Extract the (X, Y) coordinate from the center of the cell holding the provided text.  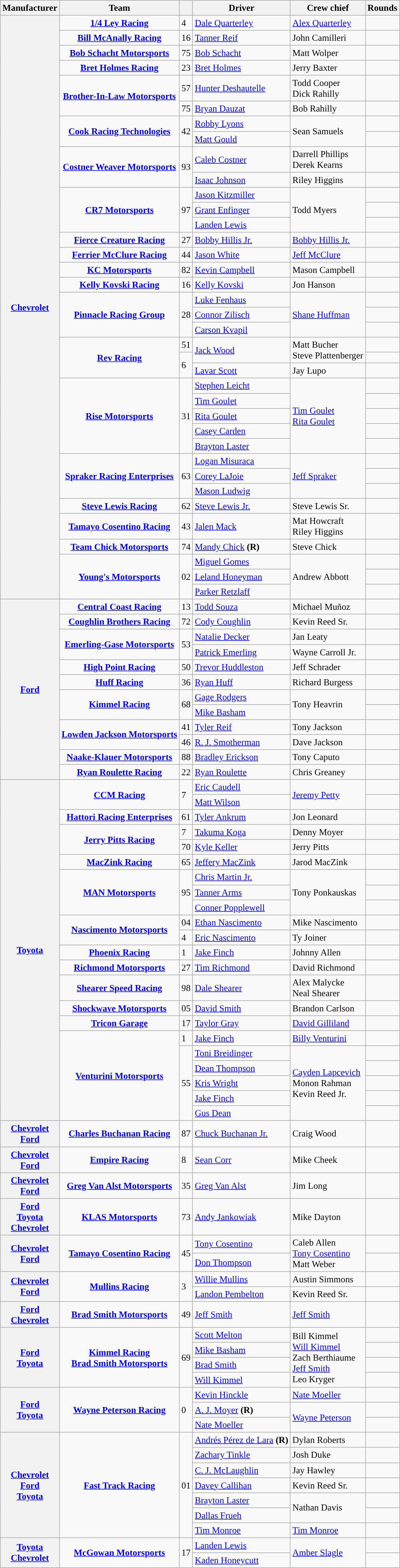
Kelly Kovski Racing (119, 285)
Brad Smith (242, 1365)
Jan Leaty (328, 637)
Dallas Frueh (242, 1515)
Lavar Scott (242, 371)
Mat Howcraft Riley Higgins (328, 527)
Dave Jackson (328, 742)
Bryan Dauzat (242, 109)
Mullins Racing (119, 1287)
Matt Bucher Steve Plattenberger (328, 350)
Connor Zilisch (242, 315)
Jay Lupo (328, 371)
50 (186, 667)
68 (186, 704)
Ethan Nascimento (242, 922)
Jerry Pitts Racing (119, 840)
Manufacturer (30, 8)
Hunter Deshautelle (242, 89)
49 (186, 1315)
Takuma Koga (242, 832)
Stephen Leicht (242, 386)
Kris Wright (242, 1083)
A. J. Moyer (R) (242, 1410)
Tyler Ankrum (242, 817)
97 (186, 209)
Caleb Allen Tony Cosentino Matt Weber (328, 1253)
Dale Quarterley (242, 23)
Matt Gould (242, 139)
87 (186, 1134)
13 (186, 607)
Charles Buchanan Racing (119, 1134)
04 (186, 922)
Steve Lewis Sr. (328, 506)
Crew chief (328, 8)
Kimmel Racing (119, 704)
Ford Chevrolet (30, 1315)
Team (119, 8)
Tim Goulet (242, 401)
Ty Joiner (328, 937)
High Point Racing (119, 667)
46 (186, 742)
Riley Higgins (328, 180)
Tony Caputo (328, 757)
3 (186, 1287)
Shane Huffman (328, 315)
Rita Goulet (242, 416)
McGowan Motorsports (119, 1553)
Andrés Pérez de Lara (R) (242, 1440)
Jeff Schrader (328, 667)
Young's Motorsports (119, 577)
C. J. McLaughlin (242, 1470)
Parker Retzlaff (242, 592)
88 (186, 757)
Conner Popplewell (242, 907)
82 (186, 270)
Alex Quarterley (328, 23)
Jeffery MacZink (242, 862)
Tanner Reif (242, 38)
Jerry Pitts (328, 847)
31 (186, 416)
Josh Duke (328, 1455)
Ryan Roulette Racing (119, 772)
Tim Goulet Rita Goulet (328, 416)
72 (186, 622)
Michael Muñoz (328, 607)
Emerling-Gase Motorsports (119, 644)
Wayne Peterson Racing (119, 1410)
Jeff McClure (328, 255)
Kyle Keller (242, 847)
Jim Long (328, 1185)
Rev Racing (119, 358)
Chris Greaney (328, 772)
Dale Shearer (242, 988)
Matt Wolper (328, 53)
Jarod MacZink (328, 862)
Caleb Costner (242, 159)
Kevin Campbell (242, 270)
1/4 Ley Racing (119, 23)
Mike Dayton (328, 1217)
Greg Van Alst Motorsports (119, 1185)
Patrick Emerling (242, 652)
Todd Myers (328, 209)
Carson Kvapil (242, 330)
Tony Ponkauskas (328, 893)
Ford (30, 690)
02 (186, 577)
Mandy Chick (R) (242, 547)
Landon Pembelton (242, 1294)
David Smith (242, 1008)
R. J. Smotherman (242, 742)
Dean Thompson (242, 1069)
Spraker Racing Enterprises (119, 476)
Miguel Gomes (242, 562)
Phoenix Racing (119, 953)
Sean Samuels (328, 131)
Hattori Racing Enterprises (119, 817)
Chuck Buchanan Jr. (242, 1134)
Bob Schacht (242, 53)
Davey Callihan (242, 1485)
Jack Wood (242, 350)
Empire Racing (119, 1160)
Nascimento Motorsports (119, 929)
Sean Corr (242, 1160)
Will Kimmel (242, 1380)
Wayne Peterson (328, 1418)
Matt Wilson (242, 802)
Cayden Lapcevich Monon Rahman Kevin Reed Jr. (328, 1083)
Bret Holmes Racing (119, 68)
6 (186, 365)
01 (186, 1485)
Jeff Spraker (328, 476)
Tony Heavrin (328, 704)
Todd Cooper Dick Rahilly (328, 89)
Greg Van Alst (242, 1185)
Kevin Hinckle (242, 1395)
Darrell Phillips Derek Kearns (328, 159)
69 (186, 1357)
Steve Lewis Jr. (242, 506)
CCM Racing (119, 794)
Lowden Jackson Motorsports (119, 734)
Jeremy Petty (328, 794)
36 (186, 682)
Ryan Huff (242, 682)
70 (186, 847)
Bill McAnally Racing (119, 38)
David Richmond (328, 967)
Toyota Chevrolet (30, 1553)
KC Motorsports (119, 270)
Ferrier McClure Racing (119, 255)
Costner Weaver Motorsports (119, 167)
Pinnacle Racing Group (119, 315)
Bret Holmes (242, 68)
Craig Wood (328, 1134)
Kimmel Racing Brad Smith Motorsports (119, 1357)
Andrew Abbott (328, 577)
Logan Misuraca (242, 461)
Don Thompson (242, 1262)
Jon Hanson (328, 285)
Jalen Mack (242, 527)
Toni Breidinger (242, 1053)
57 (186, 89)
Jay Hawley (328, 1470)
Todd Souza (242, 607)
Scott Melton (242, 1335)
CR7 Motorsports (119, 209)
Shearer Speed Racing (119, 988)
Tony Jackson (328, 727)
22 (186, 772)
Austin Simmons (328, 1279)
Cody Coughlin (242, 622)
Jerry Baxter (328, 68)
41 (186, 727)
Billy Venturini (328, 1039)
Rise Motorsports (119, 416)
Gus Dean (242, 1114)
Jason White (242, 255)
Kaden Honeycutt (242, 1560)
23 (186, 68)
Bob Schacht Motorsports (119, 53)
45 (186, 1253)
Ryan Roulette (242, 772)
Huff Racing (119, 682)
73 (186, 1217)
Mason Campbell (328, 270)
53 (186, 644)
8 (186, 1160)
62 (186, 506)
Tricon Garage (119, 1023)
Chevrolet (30, 308)
John Camilleri (328, 38)
Taylor Gray (242, 1023)
Isaac Johnson (242, 180)
55 (186, 1083)
Driver (242, 8)
Natalie Decker (242, 637)
63 (186, 476)
Trevor Huddleston (242, 667)
Chris Martin Jr. (242, 878)
Denny Moyer (328, 832)
Brandon Carlson (328, 1008)
95 (186, 893)
Central Coast Racing (119, 607)
05 (186, 1008)
Fierce Creature Racing (119, 240)
Eric Nascimento (242, 937)
Steve Chick (328, 547)
Alex Malycke Neal Shearer (328, 988)
Mason Ludwig (242, 491)
Cook Racing Technologies (119, 131)
Wayne Carroll Jr. (328, 652)
Venturini Motorsports (119, 1076)
Tanner Arms (242, 892)
Ford Toyota Chevrolet (30, 1217)
Jason Kitzmiller (242, 195)
Leland Honeyman (242, 577)
Fast Track Racing (119, 1485)
Gage Rodgers (242, 697)
Brother-In-Law Motorsports (119, 96)
43 (186, 527)
Rounds (382, 8)
Jon Leonard (328, 817)
28 (186, 315)
Steve Lewis Racing (119, 506)
Bob Rahilly (328, 109)
42 (186, 131)
KLAS Motorsports (119, 1217)
Robby Lyons (242, 124)
Tyler Reif (242, 727)
Willie Mullins (242, 1279)
65 (186, 862)
Luke Fenhaus (242, 300)
51 (186, 345)
Eric Caudell (242, 787)
98 (186, 988)
Zachary Tinkle (242, 1455)
Coughlin Brothers Racing (119, 622)
0 (186, 1410)
Brad Smith Motorsports (119, 1315)
74 (186, 547)
David Gilliland (328, 1023)
MacZink Racing (119, 862)
93 (186, 167)
Amber Slagle (328, 1553)
Bradley Erickson (242, 757)
Toyota (30, 950)
Richard Burgess (328, 682)
Bill Kimmel Will Kimmel Zach Berthiaume Jeff Smith Leo Kryger (328, 1357)
Mike Nascimento (328, 922)
Corey LaJoie (242, 476)
35 (186, 1185)
Richmond Motorsports (119, 967)
Chevrolet Ford Toyota (30, 1485)
Johnny Allen (328, 953)
Mike Cheek (328, 1160)
Kelly Kovski (242, 285)
Casey Carden (242, 431)
Nathan Davis (328, 1507)
Grant Enfinger (242, 210)
Dylan Roberts (328, 1440)
Team Chick Motorsports (119, 547)
Andy Jankowiak (242, 1217)
44 (186, 255)
Tony Cosentino (242, 1244)
Tim Richmond (242, 967)
61 (186, 817)
Naake-Klauer Motorsports (119, 757)
MAN Motorsports (119, 893)
Shockwave Motorsports (119, 1008)
